Return [x, y] of the center of cell containing provided text 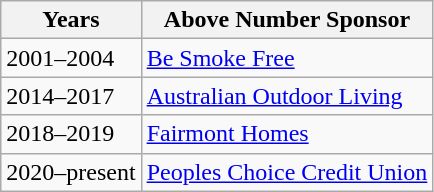
2018–2019 [71, 134]
Peoples Choice Credit Union [287, 172]
Australian Outdoor Living [287, 96]
Be Smoke Free [287, 58]
Fairmont Homes [287, 134]
2020–present [71, 172]
2001–2004 [71, 58]
Above Number Sponsor [287, 20]
Years [71, 20]
2014–2017 [71, 96]
